Return the [x, y] coordinate for the center point of the cell that contains the specified text.  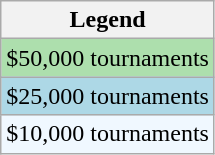
$50,000 tournaments [108, 58]
$25,000 tournaments [108, 96]
$10,000 tournaments [108, 134]
Legend [108, 20]
